Provide the (x, y) coordinate of the cell's center where the given text is located.  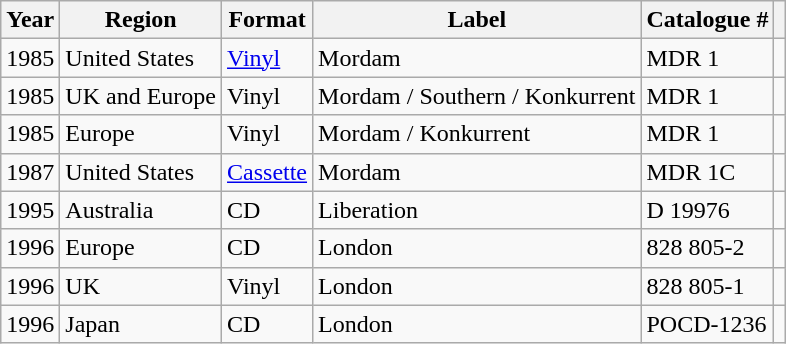
Cassette (268, 172)
Liberation (477, 210)
UK (141, 286)
828 805-1 (708, 286)
1995 (30, 210)
D 19976 (708, 210)
1987 (30, 172)
POCD-1236 (708, 324)
Catalogue # (708, 20)
Format (268, 20)
Japan (141, 324)
Mordam / Konkurrent (477, 134)
Year (30, 20)
Australia (141, 210)
UK and Europe (141, 96)
MDR 1C (708, 172)
828 805-2 (708, 248)
Region (141, 20)
Label (477, 20)
Mordam / Southern / Konkurrent (477, 96)
